Provide the (X, Y) coordinate of the cell's center where the given text is located.  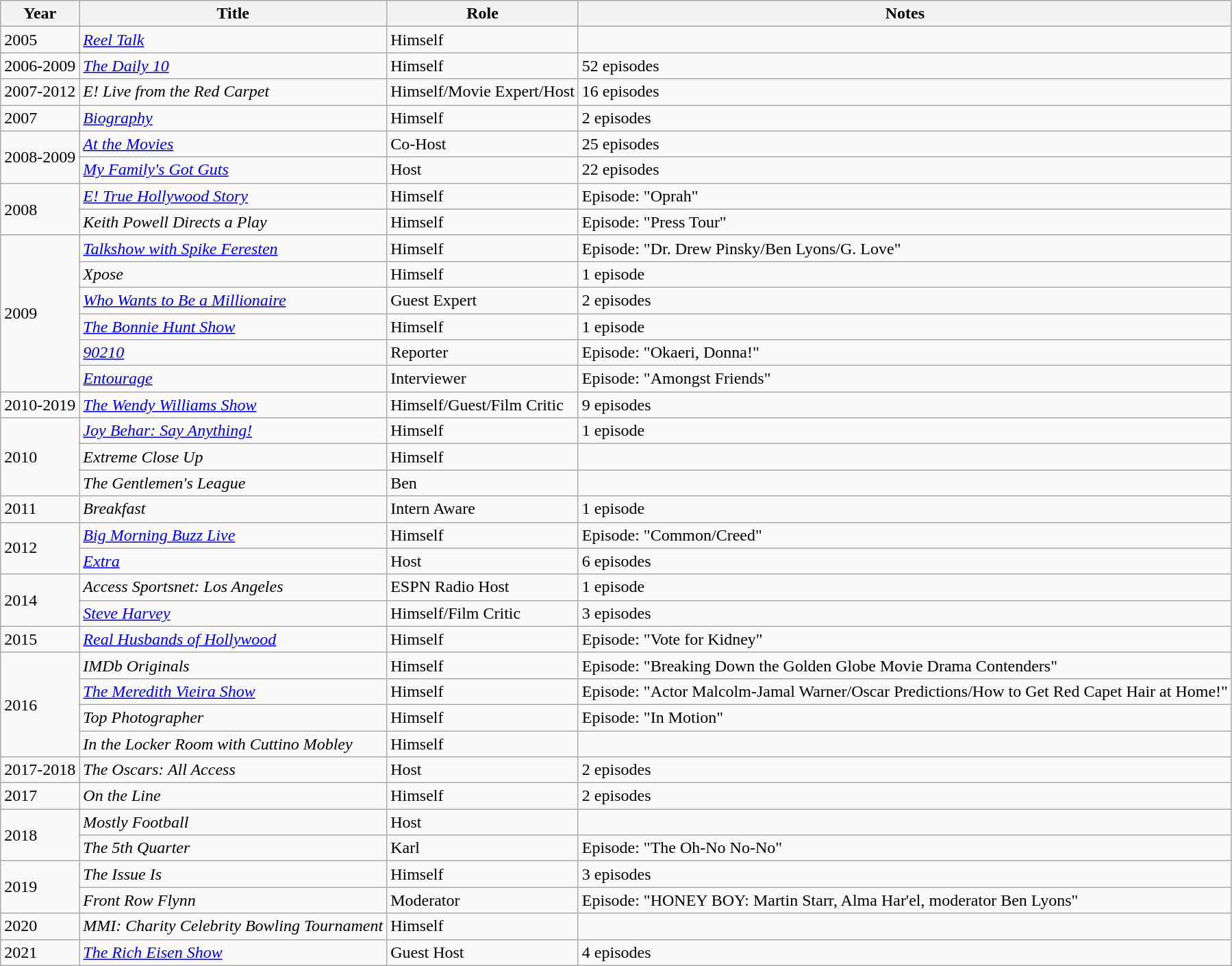
Role (483, 14)
Real Husbands of Hollywood (233, 639)
My Family's Got Guts (233, 170)
Episode: "Amongst Friends" (905, 379)
Steve Harvey (233, 613)
2005 (40, 40)
The 5th Quarter (233, 848)
90210 (233, 353)
The Gentlemen's League (233, 483)
Himself/Film Critic (483, 613)
2008 (40, 209)
Himself/Movie Expert/Host (483, 92)
Guest Expert (483, 300)
The Rich Eisen Show (233, 952)
Reel Talk (233, 40)
Reporter (483, 353)
Moderator (483, 900)
The Daily 10 (233, 66)
2012 (40, 548)
Joy Behar: Say Anything! (233, 431)
IMDb Originals (233, 665)
Himself/Guest/Film Critic (483, 405)
Top Photographer (233, 717)
Interviewer (483, 379)
Episode: "Vote for Kidney" (905, 639)
The Issue Is (233, 874)
2018 (40, 835)
2009 (40, 313)
The Wendy Williams Show (233, 405)
25 episodes (905, 144)
Keith Powell Directs a Play (233, 222)
52 episodes (905, 66)
Episode: "In Motion" (905, 717)
Episode: "Breaking Down the Golden Globe Movie Drama Contenders" (905, 665)
Episode: "Dr. Drew Pinsky/Ben Lyons/G. Love" (905, 248)
The Bonnie Hunt Show (233, 327)
In the Locker Room with Cuttino Mobley (233, 743)
2010-2019 (40, 405)
2014 (40, 600)
2019 (40, 887)
22 episodes (905, 170)
4 episodes (905, 952)
The Oscars: All Access (233, 770)
Episode: "Actor Malcolm-Jamal Warner/Oscar Predictions/How to Get Red Capet Hair at Home!" (905, 691)
2016 (40, 704)
2007-2012 (40, 92)
2020 (40, 926)
2011 (40, 509)
Breakfast (233, 509)
Episode: "Oprah" (905, 196)
Karl (483, 848)
Entourage (233, 379)
Front Row Flynn (233, 900)
On the Line (233, 796)
Co-Host (483, 144)
At the Movies (233, 144)
Ben (483, 483)
Extreme Close Up (233, 457)
16 episodes (905, 92)
Episode: "Press Tour" (905, 222)
2017 (40, 796)
2021 (40, 952)
ESPN Radio Host (483, 587)
2006-2009 (40, 66)
Biography (233, 118)
Mostly Football (233, 822)
The Meredith Vieira Show (233, 691)
E! True Hollywood Story (233, 196)
Episode: "HONEY BOY: Martin Starr, Alma Har'el, moderator Ben Lyons" (905, 900)
2007 (40, 118)
Access Sportsnet: Los Angeles (233, 587)
2008-2009 (40, 157)
Year (40, 14)
2010 (40, 457)
Talkshow with Spike Feresten (233, 248)
6 episodes (905, 561)
Episode: "The Oh-No No-No" (905, 848)
Extra (233, 561)
2017-2018 (40, 770)
Title (233, 14)
2015 (40, 639)
Notes (905, 14)
MMI: Charity Celebrity Bowling Tournament (233, 926)
Who Wants to Be a Millionaire (233, 300)
E! Live from the Red Carpet (233, 92)
Xpose (233, 274)
Guest Host (483, 952)
Episode: "Common/Creed" (905, 535)
9 episodes (905, 405)
Episode: "Okaeri, Donna!" (905, 353)
Big Morning Buzz Live (233, 535)
Intern Aware (483, 509)
